Output the [x, y] coordinate of the center of the cell containing the given text.  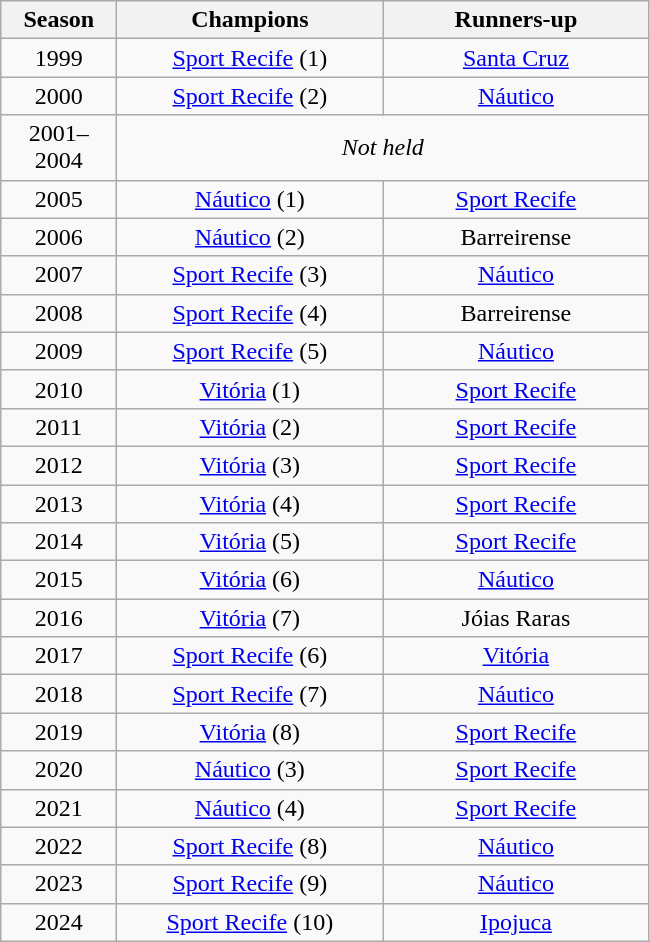
2018 [59, 694]
Ipojuca [516, 922]
2007 [59, 275]
Vitória (1) [250, 389]
Vitória (8) [250, 732]
2011 [59, 427]
Season [59, 20]
Champions [250, 20]
2008 [59, 313]
2015 [59, 580]
2020 [59, 770]
2009 [59, 351]
Santa Cruz [516, 58]
2010 [59, 389]
Vitória (6) [250, 580]
2021 [59, 808]
Sport Recife (9) [250, 884]
Sport Recife (4) [250, 313]
Sport Recife (3) [250, 275]
2014 [59, 542]
Not held [383, 148]
Náutico (1) [250, 199]
2005 [59, 199]
Náutico (3) [250, 770]
Sport Recife (10) [250, 922]
Vitória (3) [250, 465]
Vitória (4) [250, 503]
Sport Recife (8) [250, 846]
Vitória [516, 656]
Runners-up [516, 20]
2017 [59, 656]
Sport Recife (5) [250, 351]
Sport Recife (6) [250, 656]
1999 [59, 58]
2000 [59, 96]
2012 [59, 465]
Vitória (5) [250, 542]
Sport Recife (7) [250, 694]
Náutico (2) [250, 237]
Sport Recife (2) [250, 96]
2019 [59, 732]
Jóias Raras [516, 618]
2006 [59, 237]
2013 [59, 503]
2016 [59, 618]
2024 [59, 922]
Vitória (7) [250, 618]
Náutico (4) [250, 808]
Sport Recife (1) [250, 58]
Vitória (2) [250, 427]
2022 [59, 846]
2023 [59, 884]
2001–2004 [59, 148]
